Return [x, y] of the center of cell containing provided text 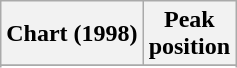
Chart (1998) [72, 34]
Peakposition [189, 34]
